Detect which cell encompasses the target text, then output its (X, Y) center coordinate. 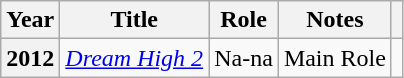
2012 (30, 58)
Year (30, 20)
Dream High 2 (134, 58)
Main Role (334, 58)
Na-na (244, 58)
Notes (334, 20)
Role (244, 20)
Title (134, 20)
